Determine the (x, y) coordinate at the center of the cell enclosing the given text.  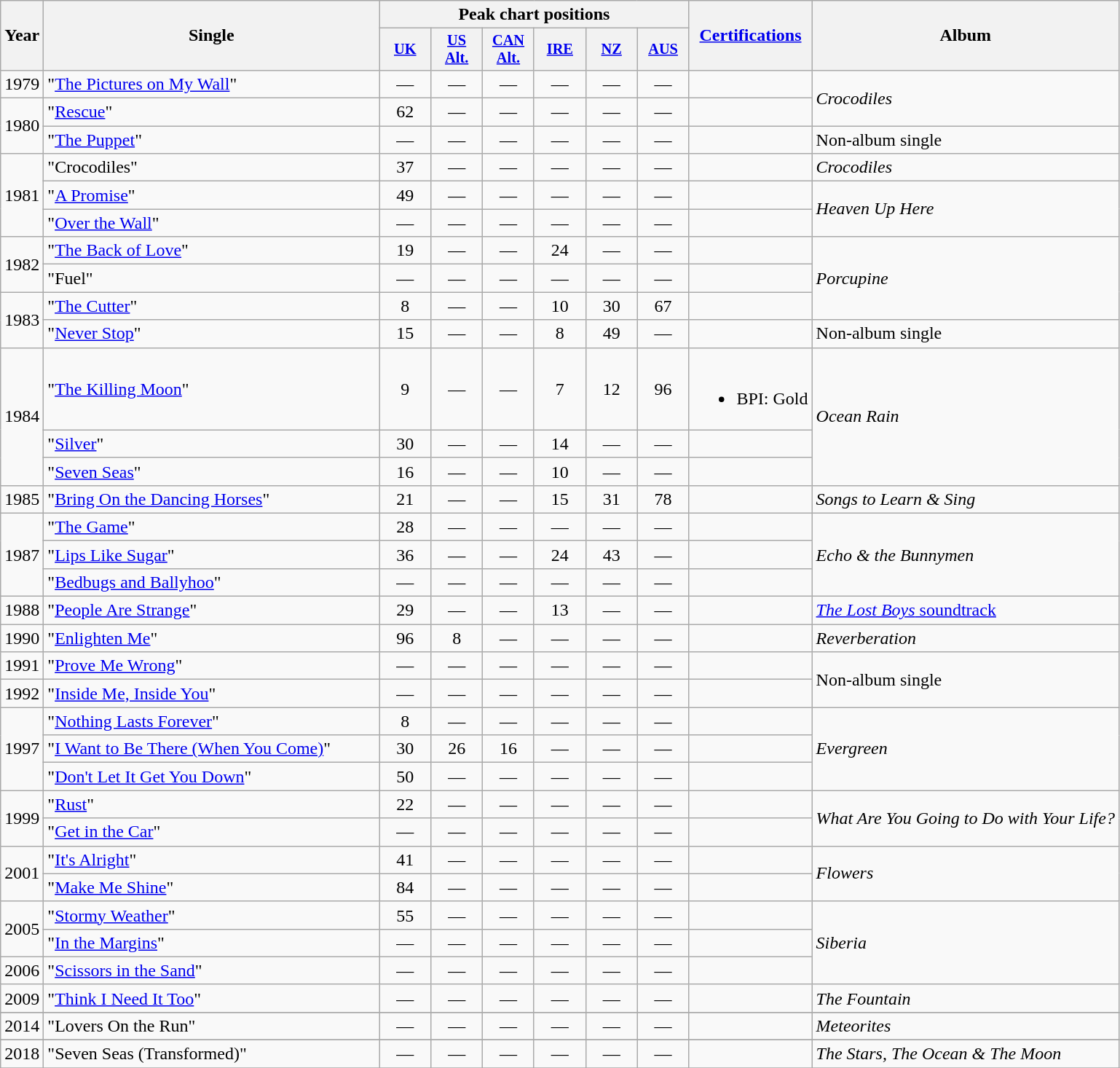
22 (405, 804)
Porcupine (966, 278)
"The Killing Moon" (211, 389)
"The Game" (211, 527)
Year (22, 36)
19 (405, 251)
"Lips Like Sugar" (211, 554)
1983 (22, 320)
"Bedbugs and Ballyhoo" (211, 582)
1990 (22, 638)
NZ (612, 50)
1988 (22, 610)
What Are You Going to Do with Your Life? (966, 818)
Evergreen (966, 749)
CANAlt. (508, 50)
28 (405, 527)
"Seven Seas (Transformed)" (211, 1054)
"A Promise" (211, 195)
1991 (22, 666)
Songs to Learn & Sing (966, 499)
1987 (22, 554)
Meteorites (966, 1026)
2009 (22, 998)
1997 (22, 749)
12 (612, 389)
50 (405, 777)
37 (405, 168)
13 (559, 610)
7 (559, 389)
Single (211, 36)
"Think I Need It Too" (211, 998)
41 (405, 860)
Heaven Up Here (966, 209)
1984 (22, 417)
"Prove Me Wrong" (211, 666)
"Lovers On the Run" (211, 1026)
"Get in the Car" (211, 832)
"It's Alright" (211, 860)
1982 (22, 264)
14 (559, 444)
IRE (559, 50)
"Silver" (211, 444)
43 (612, 554)
1985 (22, 499)
1999 (22, 818)
"In the Margins" (211, 943)
Siberia (966, 943)
29 (405, 610)
"Seven Seas" (211, 471)
"The Cutter" (211, 306)
The Stars, The Ocean & The Moon (966, 1054)
78 (663, 499)
Certifications (750, 36)
"Crocodiles" (211, 168)
"The Pictures on My Wall" (211, 84)
"The Puppet" (211, 140)
Echo & the Bunnymen (966, 554)
US Alt. (457, 50)
31 (612, 499)
Flowers (966, 873)
"Rust" (211, 804)
Ocean Rain (966, 417)
"Fuel" (211, 278)
67 (663, 306)
AUS (663, 50)
2006 (22, 970)
"Rescue" (211, 112)
2018 (22, 1054)
"Enlighten Me" (211, 638)
Reverberation (966, 638)
"Stormy Weather" (211, 915)
The Fountain (966, 998)
2001 (22, 873)
26 (457, 749)
2005 (22, 929)
Album (966, 36)
21 (405, 499)
Peak chart positions (535, 15)
1979 (22, 84)
"Scissors in the Sand" (211, 970)
"I Want to Be There (When You Come)" (211, 749)
1980 (22, 126)
55 (405, 915)
"Never Stop" (211, 334)
9 (405, 389)
1992 (22, 694)
"Inside Me, Inside You" (211, 694)
84 (405, 887)
36 (405, 554)
1981 (22, 195)
"People Are Strange" (211, 610)
"The Back of Love" (211, 251)
"Bring On the Dancing Horses" (211, 499)
UK (405, 50)
The Lost Boys soundtrack (966, 610)
"Don't Let It Get You Down" (211, 777)
"Make Me Shine" (211, 887)
"Nothing Lasts Forever" (211, 721)
"Over the Wall" (211, 223)
BPI: Gold (750, 389)
62 (405, 112)
2014 (22, 1026)
